Output the (X, Y) coordinate of the center of the cell containing the given text.  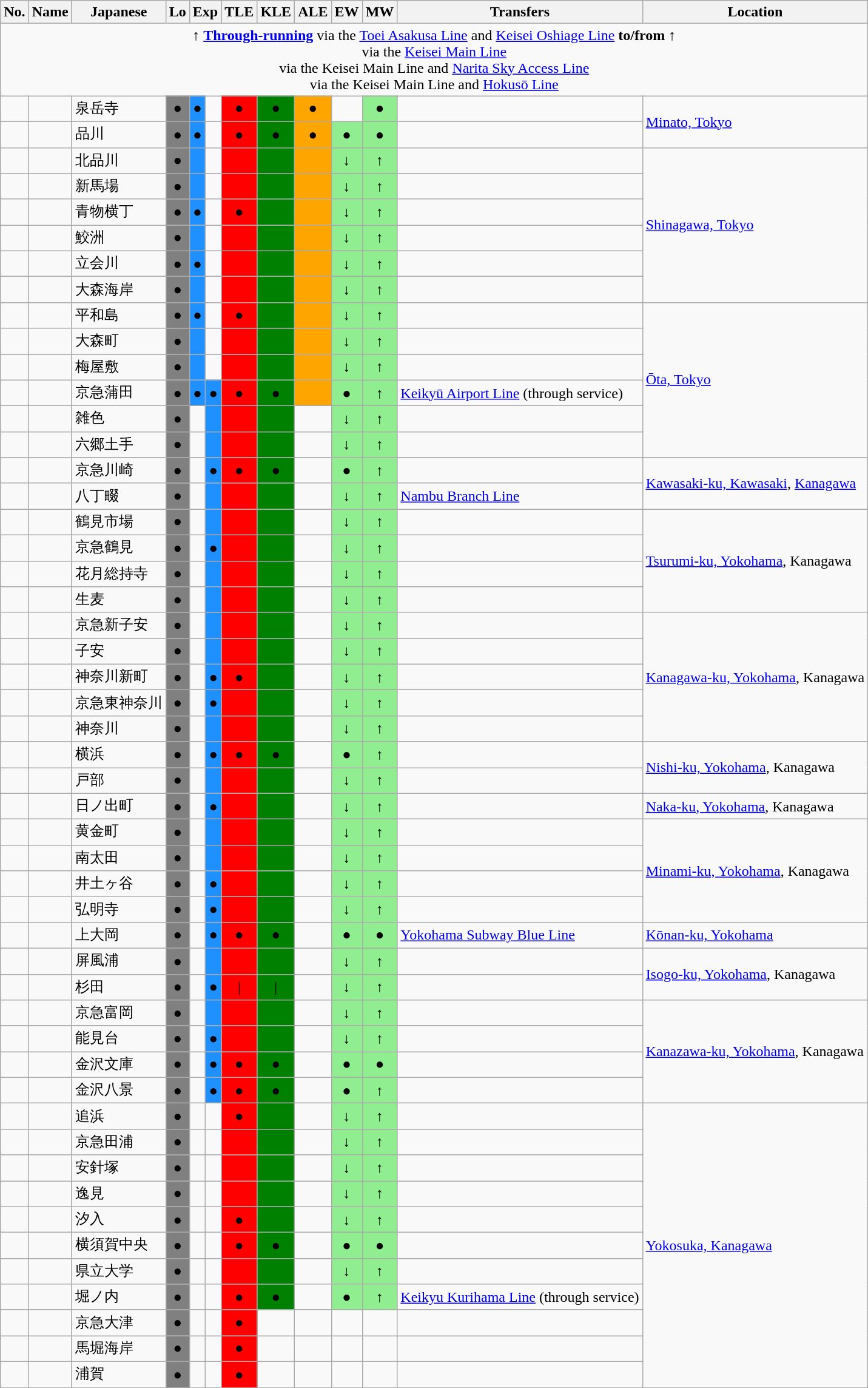
Keikyū Airport Line (through service) (520, 393)
Yokohama Subway Blue Line (520, 936)
Minami-ku, Yokohama, Kanagawa (755, 871)
神奈川新町 (119, 677)
Minato, Tokyo (755, 121)
弘明寺 (119, 909)
Lo (177, 12)
Isogo-ku, Yokohama, Kanagawa (755, 973)
京急新子安 (119, 625)
No. (15, 12)
黄金町 (119, 833)
子安 (119, 652)
KLE (276, 12)
屏風浦 (119, 961)
Kanazawa-ku, Yokohama, Kanagawa (755, 1052)
Nishi-ku, Yokohama, Kanagawa (755, 767)
京急富岡 (119, 1014)
横浜 (119, 755)
杉田 (119, 987)
神奈川 (119, 728)
梅屋敷 (119, 368)
京急東神奈川 (119, 703)
Yokosuka, Kanagawa (755, 1245)
京急鶴見 (119, 547)
能見台 (119, 1039)
新馬場 (119, 187)
Tsurumi-ku, Yokohama, Kanagawa (755, 561)
日ノ出町 (119, 806)
県立大学 (119, 1271)
Shinagawa, Tokyo (755, 225)
Kanagawa-ku, Yokohama, Kanagawa (755, 677)
Kawasaki-ku, Kawasaki, Kanagawa (755, 483)
Nambu Branch Line (520, 496)
追浜 (119, 1117)
Name (50, 12)
安針塚 (119, 1168)
生麦 (119, 600)
南太田 (119, 858)
六郷土手 (119, 444)
大森海岸 (119, 290)
Keikyu Kurihama Line (through service) (520, 1298)
横須賀中央 (119, 1245)
堀ノ内 (119, 1298)
Ōta, Tokyo (755, 380)
花月総持寺 (119, 574)
馬堀海岸 (119, 1349)
青物横丁 (119, 212)
京急蒲田 (119, 393)
汐入 (119, 1220)
TLE (239, 12)
浦賀 (119, 1374)
Location (755, 12)
北品川 (119, 160)
金沢八景 (119, 1090)
逸見 (119, 1194)
EW (347, 12)
Exp (205, 12)
品川 (119, 135)
平和島 (119, 316)
鶴見市場 (119, 522)
Kōnan-ku, Yokohama (755, 936)
泉岳寺 (119, 109)
金沢文庫 (119, 1065)
Naka-ku, Yokohama, Kanagawa (755, 806)
Japanese (119, 12)
Transfers (520, 12)
京急田浦 (119, 1142)
立会川 (119, 263)
上大岡 (119, 936)
MW (380, 12)
京急大津 (119, 1323)
ALE (313, 12)
八丁畷 (119, 496)
鮫洲 (119, 238)
大森町 (119, 341)
雑色 (119, 419)
京急川崎 (119, 471)
井土ヶ谷 (119, 884)
戸部 (119, 780)
